Detect which cell encompasses the target text, then output its (X, Y) center coordinate. 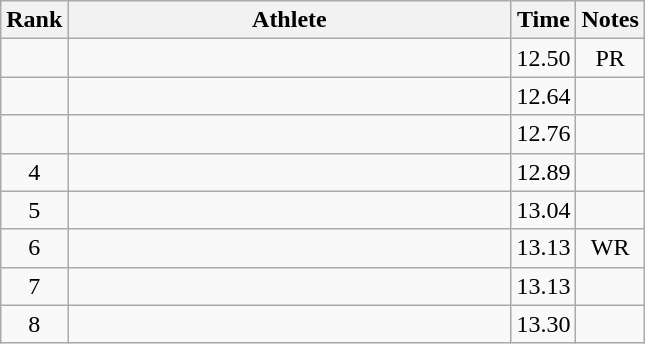
12.89 (544, 172)
PR (610, 58)
4 (34, 172)
12.76 (544, 134)
7 (34, 286)
Notes (610, 20)
12.64 (544, 96)
Rank (34, 20)
12.50 (544, 58)
Athlete (290, 20)
13.04 (544, 210)
5 (34, 210)
WR (610, 248)
13.30 (544, 324)
8 (34, 324)
Time (544, 20)
6 (34, 248)
